Search for the cell housing the specified text and yield its (x, y) center coordinate. 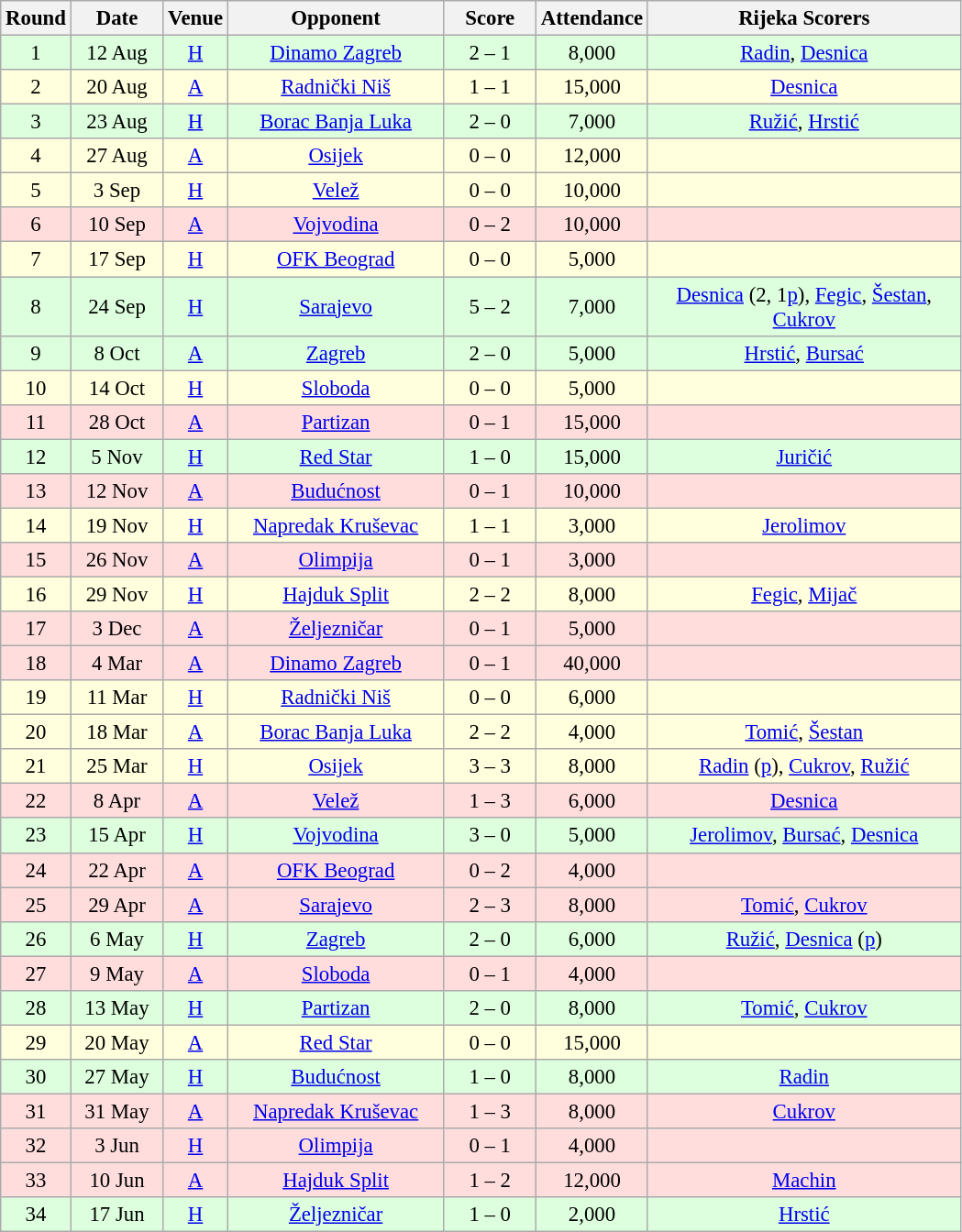
Jerolimov, Bursać, Desnica (803, 836)
14 (36, 525)
10 Jun (117, 1181)
Round (36, 18)
Fegic, Mijač (803, 594)
4 (36, 156)
Tomić, Šestan (803, 732)
31 (36, 1111)
3 – 3 (490, 766)
17 Jun (117, 1215)
19 (36, 698)
28 (36, 1008)
12 Aug (117, 53)
Ružić, Hrstić (803, 122)
23 Aug (117, 122)
12 (36, 456)
25 (36, 905)
24 Sep (117, 306)
5 (36, 191)
5 – 2 (490, 306)
14 Oct (117, 388)
8 (36, 306)
6 (36, 225)
24 (36, 870)
2 – 3 (490, 905)
16 (36, 594)
27 (36, 973)
40,000 (592, 664)
Date (117, 18)
1 (36, 53)
1 – 2 (490, 1181)
25 Mar (117, 766)
8 Apr (117, 801)
12 Nov (117, 491)
Machin (803, 1181)
6 May (117, 939)
23 (36, 836)
29 (36, 1042)
Juričić (803, 456)
Venue (196, 18)
11 (36, 422)
5 Nov (117, 456)
34 (36, 1215)
33 (36, 1181)
27 May (117, 1077)
4 Mar (117, 664)
2 (36, 87)
18 (36, 664)
Rijeka Scorers (803, 18)
7 (36, 259)
3 (36, 122)
Hrstić, Bursać (803, 353)
29 Apr (117, 905)
Jerolimov (803, 525)
3 Jun (117, 1146)
Radin (p), Cukrov, Ružić (803, 766)
Score (490, 18)
Radin (803, 1077)
Opponent (336, 18)
31 May (117, 1111)
3 Dec (117, 629)
Radin, Desnica (803, 53)
13 (36, 491)
17 Sep (117, 259)
11 Mar (117, 698)
15 Apr (117, 836)
20 Aug (117, 87)
29 Nov (117, 594)
20 May (117, 1042)
Desnica (2, 1p), Fegic, Šestan, Cukrov (803, 306)
30 (36, 1077)
18 Mar (117, 732)
26 (36, 939)
3 – 0 (490, 836)
8 Oct (117, 353)
Hrstić (803, 1215)
22 (36, 801)
20 (36, 732)
26 Nov (117, 560)
9 May (117, 973)
9 (36, 353)
3 Sep (117, 191)
27 Aug (117, 156)
10 (36, 388)
15 (36, 560)
Ružić, Desnica (p) (803, 939)
22 Apr (117, 870)
Cukrov (803, 1111)
2,000 (592, 1215)
28 Oct (117, 422)
17 (36, 629)
13 May (117, 1008)
Attendance (592, 18)
21 (36, 766)
19 Nov (117, 525)
32 (36, 1146)
10 Sep (117, 225)
2 – 1 (490, 53)
